Return the [x, y] coordinate for the center point of the cell that contains the specified text.  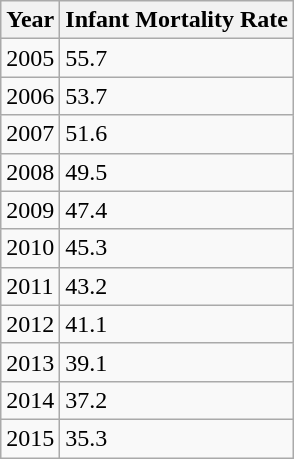
2005 [30, 58]
2010 [30, 248]
Infant Mortality Rate [177, 20]
2011 [30, 286]
51.6 [177, 134]
49.5 [177, 172]
47.4 [177, 210]
2012 [30, 324]
37.2 [177, 400]
2007 [30, 134]
2014 [30, 400]
43.2 [177, 286]
2008 [30, 172]
2006 [30, 96]
2009 [30, 210]
2013 [30, 362]
55.7 [177, 58]
35.3 [177, 438]
39.1 [177, 362]
45.3 [177, 248]
Year [30, 20]
53.7 [177, 96]
41.1 [177, 324]
2015 [30, 438]
